Output the (x, y) coordinate of the center of the cell containing the given text.  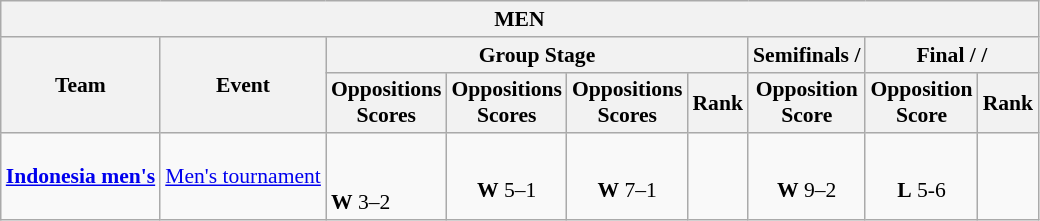
W 7–1 (628, 178)
W 3–2 (386, 178)
Team (80, 86)
MEN (520, 19)
Final / / (952, 55)
Men's tournament (243, 178)
Semifinals / (806, 55)
W 9–2 (806, 178)
L 5-6 (921, 178)
Indonesia men's (80, 178)
Group Stage (537, 55)
W 5–1 (506, 178)
Event (243, 86)
